Return the [x, y] coordinate for the center point of the cell that contains the specified text.  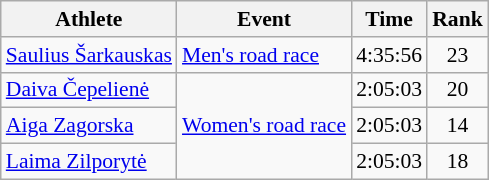
Laima Zilporytė [89, 162]
14 [458, 126]
Saulius Šarkauskas [89, 55]
4:35:56 [389, 55]
18 [458, 162]
Athlete [89, 19]
Daiva Čepelienė [89, 90]
Rank [458, 19]
Men's road race [264, 55]
Event [264, 19]
Women's road race [264, 126]
23 [458, 55]
20 [458, 90]
Time [389, 19]
Aiga Zagorska [89, 126]
